For the text-containing cell, return its midpoint in [x, y] coordinate format. 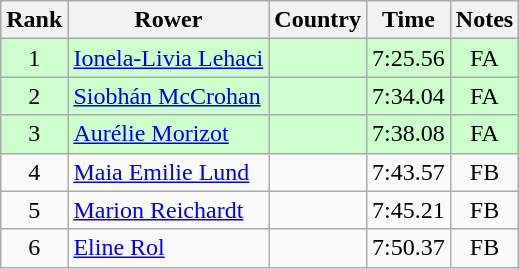
Time [409, 20]
5 [34, 210]
1 [34, 58]
Ionela-Livia Lehaci [168, 58]
Aurélie Morizot [168, 134]
7:43.57 [409, 172]
Rank [34, 20]
7:34.04 [409, 96]
4 [34, 172]
7:38.08 [409, 134]
3 [34, 134]
7:50.37 [409, 248]
Siobhán McCrohan [168, 96]
6 [34, 248]
2 [34, 96]
Marion Reichardt [168, 210]
Notes [484, 20]
Eline Rol [168, 248]
Country [318, 20]
7:45.21 [409, 210]
Rower [168, 20]
Maia Emilie Lund [168, 172]
7:25.56 [409, 58]
